Determine the [X, Y] coordinate at the center of the cell enclosing the given text.  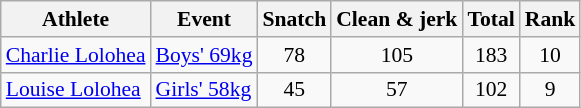
Louise Lolohea [76, 90]
Boys' 69kg [204, 55]
9 [550, 90]
57 [396, 90]
105 [396, 55]
183 [490, 55]
Total [490, 19]
Clean & jerk [396, 19]
Girls' 58kg [204, 90]
10 [550, 55]
78 [295, 55]
Athlete [76, 19]
102 [490, 90]
Charlie Lolohea [76, 55]
Event [204, 19]
Snatch [295, 19]
45 [295, 90]
Rank [550, 19]
